Provide the (X, Y) coordinate of the cell's center where the given text is located.  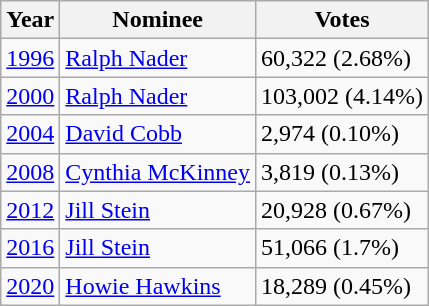
Howie Hawkins (158, 286)
18,289 (0.45%) (342, 286)
2012 (30, 210)
103,002 (4.14%) (342, 96)
Votes (342, 20)
60,322 (2.68%) (342, 58)
2016 (30, 248)
Cynthia McKinney (158, 172)
2020 (30, 286)
Year (30, 20)
2000 (30, 96)
51,066 (1.7%) (342, 248)
20,928 (0.67%) (342, 210)
1996 (30, 58)
2,974 (0.10%) (342, 134)
David Cobb (158, 134)
2008 (30, 172)
2004 (30, 134)
3,819 (0.13%) (342, 172)
Nominee (158, 20)
